Return [x, y] of the center of cell containing provided text 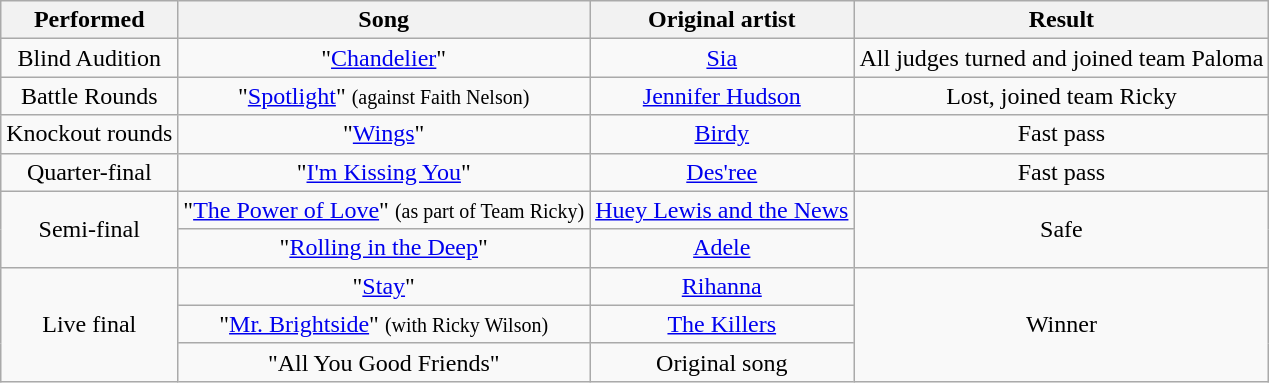
Blind Audition [90, 58]
Birdy [722, 134]
Song [384, 20]
"Spotlight" (against Faith Nelson) [384, 96]
Original song [722, 362]
"Mr. Brightside" (with Ricky Wilson) [384, 324]
"Rolling in the Deep" [384, 248]
"Wings" [384, 134]
Battle Rounds [90, 96]
Adele [722, 248]
Jennifer Hudson [722, 96]
All judges turned and joined team Paloma [1062, 58]
Live final [90, 324]
Performed [90, 20]
The Killers [722, 324]
"The Power of Love" (as part of Team Ricky) [384, 210]
Winner [1062, 324]
Des'ree [722, 172]
Result [1062, 20]
Semi-final [90, 229]
Huey Lewis and the News [722, 210]
Original artist [722, 20]
"All You Good Friends" [384, 362]
"Stay" [384, 286]
Safe [1062, 229]
Quarter-final [90, 172]
"I'm Kissing You" [384, 172]
Sia [722, 58]
"Chandelier" [384, 58]
Lost, joined team Ricky [1062, 96]
Rihanna [722, 286]
Knockout rounds [90, 134]
